Output the [X, Y] coordinate of the center of the cell containing the given text.  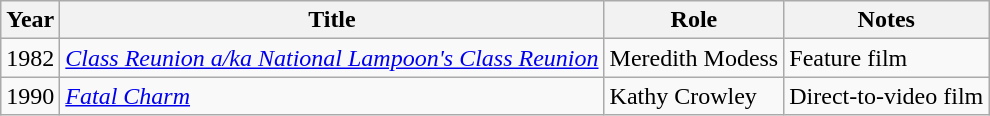
Kathy Crowley [694, 96]
Year [30, 20]
Direct-to-video film [886, 96]
1982 [30, 58]
Feature film [886, 58]
Notes [886, 20]
Meredith Modess [694, 58]
Fatal Charm [332, 96]
Class Reunion a/ka National Lampoon's Class Reunion [332, 58]
1990 [30, 96]
Title [332, 20]
Role [694, 20]
